Return (x, y) of the center of cell containing provided text 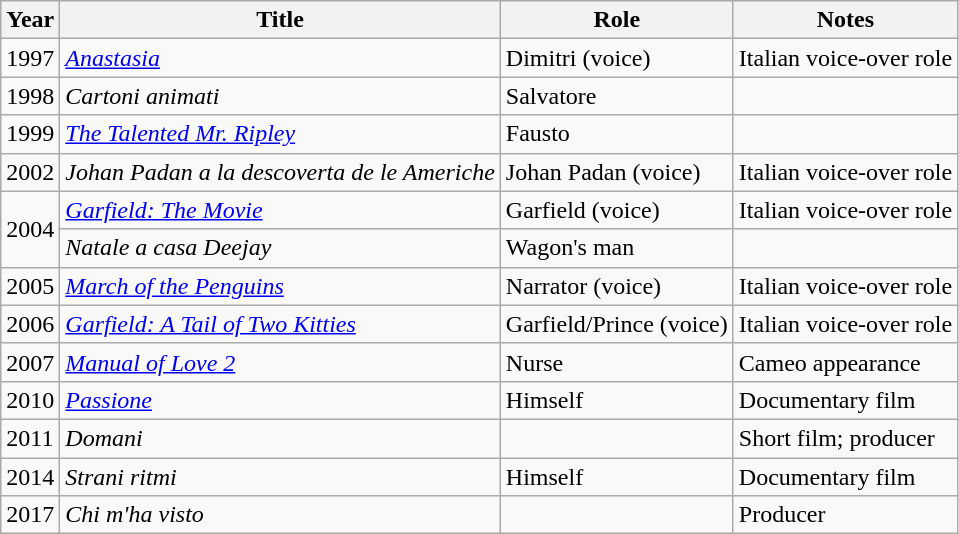
Manual of Love 2 (280, 362)
Strani ritmi (280, 477)
Notes (845, 20)
Title (280, 20)
2007 (30, 362)
2011 (30, 438)
Producer (845, 515)
Natale a casa Deejay (280, 248)
2010 (30, 400)
2002 (30, 172)
2005 (30, 286)
2014 (30, 477)
Cameo appearance (845, 362)
March of the Penguins (280, 286)
Garfield (voice) (616, 210)
2004 (30, 229)
Salvatore (616, 96)
Wagon's man (616, 248)
2006 (30, 324)
Garfield: The Movie (280, 210)
Garfield: A Tail of Two Kitties (280, 324)
1997 (30, 58)
Garfield/Prince (voice) (616, 324)
Narrator (voice) (616, 286)
Year (30, 20)
Cartoni animati (280, 96)
Johan Padan (voice) (616, 172)
Anastasia (280, 58)
Nurse (616, 362)
Passione (280, 400)
Domani (280, 438)
Chi m'ha visto (280, 515)
Fausto (616, 134)
Johan Padan a la descoverta de le Americhe (280, 172)
2017 (30, 515)
1998 (30, 96)
Role (616, 20)
1999 (30, 134)
Dimitri (voice) (616, 58)
The Talented Mr. Ripley (280, 134)
Short film; producer (845, 438)
